Search for the cell housing the specified text and yield its [x, y] center coordinate. 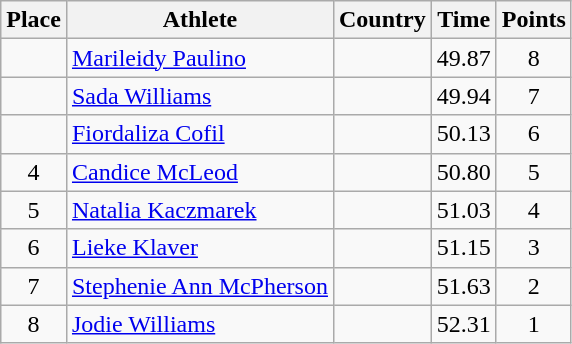
Sada Williams [200, 96]
52.31 [464, 324]
50.13 [464, 134]
Marileidy Paulino [200, 58]
Time [464, 20]
Points [534, 20]
51.63 [464, 286]
Natalia Kaczmarek [200, 210]
Jodie Williams [200, 324]
51.15 [464, 248]
50.80 [464, 172]
1 [534, 324]
51.03 [464, 210]
Stephenie Ann McPherson [200, 286]
Lieke Klaver [200, 248]
Country [382, 20]
Fiordaliza Cofil [200, 134]
Candice McLeod [200, 172]
49.87 [464, 58]
3 [534, 248]
Place [34, 20]
49.94 [464, 96]
2 [534, 286]
Athlete [200, 20]
